Pinpoint the cell where the given text exists, returning its [x, y] midpoint coordinate. 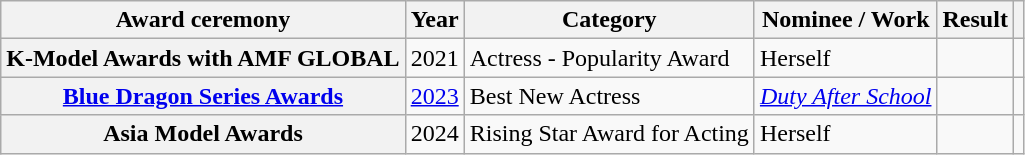
Year [434, 20]
Blue Dragon Series Awards [203, 96]
Actress - Popularity Award [609, 58]
Asia Model Awards [203, 134]
Category [609, 20]
Duty After School [846, 96]
Rising Star Award for Acting [609, 134]
Best New Actress [609, 96]
K-Model Awards with AMF GLOBAL [203, 58]
Nominee / Work [846, 20]
2024 [434, 134]
2021 [434, 58]
Award ceremony [203, 20]
2023 [434, 96]
Result [975, 20]
